Provide the [X, Y] coordinate of the cell's center where the given text is located.  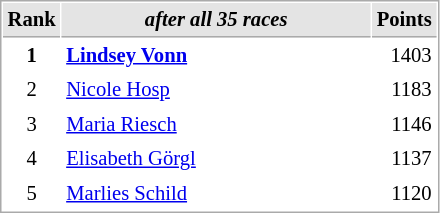
2 [32, 90]
Maria Riesch [216, 124]
4 [32, 158]
Marlies Schild [216, 194]
Lindsey Vonn [216, 56]
1146 [404, 124]
Rank [32, 20]
Nicole Hosp [216, 90]
after all 35 races [216, 20]
5 [32, 194]
1 [32, 56]
3 [32, 124]
Points [404, 20]
1120 [404, 194]
1137 [404, 158]
1403 [404, 56]
1183 [404, 90]
Elisabeth Görgl [216, 158]
